Pinpoint the cell where the given text exists, returning its [X, Y] midpoint coordinate. 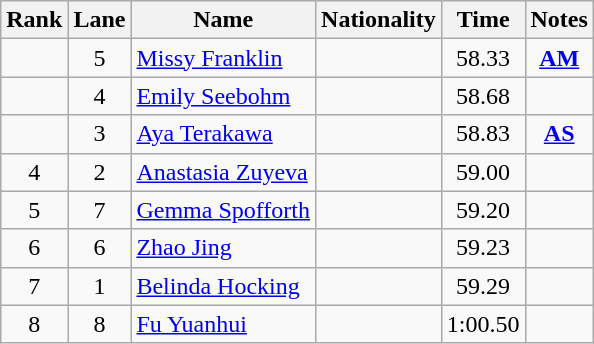
58.68 [483, 96]
1:00.50 [483, 324]
Lane [100, 20]
Time [483, 20]
59.23 [483, 248]
AS [559, 134]
59.00 [483, 172]
Emily Seebohm [224, 96]
3 [100, 134]
Name [224, 20]
Zhao Jing [224, 248]
Fu Yuanhui [224, 324]
Missy Franklin [224, 58]
Notes [559, 20]
Nationality [379, 20]
Gemma Spofforth [224, 210]
59.29 [483, 286]
Aya Terakawa [224, 134]
Belinda Hocking [224, 286]
1 [100, 286]
2 [100, 172]
Anastasia Zuyeva [224, 172]
AM [559, 58]
Rank [34, 20]
58.83 [483, 134]
59.20 [483, 210]
58.33 [483, 58]
